Identify which cell holds the provided text, then report its [X, Y] central coordinate. 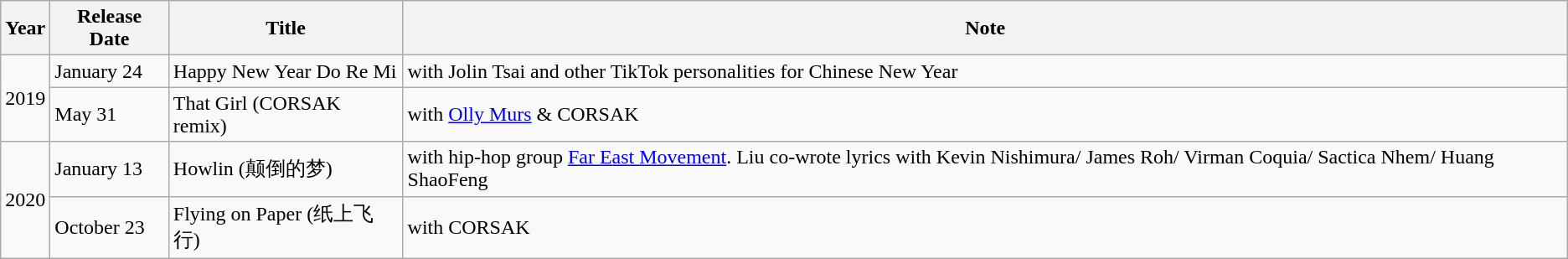
Title [286, 28]
That Girl (CORSAK remix) [286, 114]
Howlin (颠倒的梦) [286, 169]
with Olly Murs & CORSAK [985, 114]
October 23 [109, 227]
January 24 [109, 71]
Flying on Paper (纸上飞行) [286, 227]
2020 [25, 199]
with hip-hop group Far East Movement. Liu co-wrote lyrics with Kevin Nishimura/ James Roh/ Virman Coquia/ Sactica Nhem/ Huang ShaoFeng [985, 169]
Happy New Year Do Re Mi [286, 71]
2019 [25, 99]
with CORSAK [985, 227]
with Jolin Tsai and other TikTok personalities for Chinese New Year [985, 71]
Note [985, 28]
May 31 [109, 114]
Year [25, 28]
January 13 [109, 169]
Release Date [109, 28]
